For the text-containing cell, return its midpoint in [x, y] coordinate format. 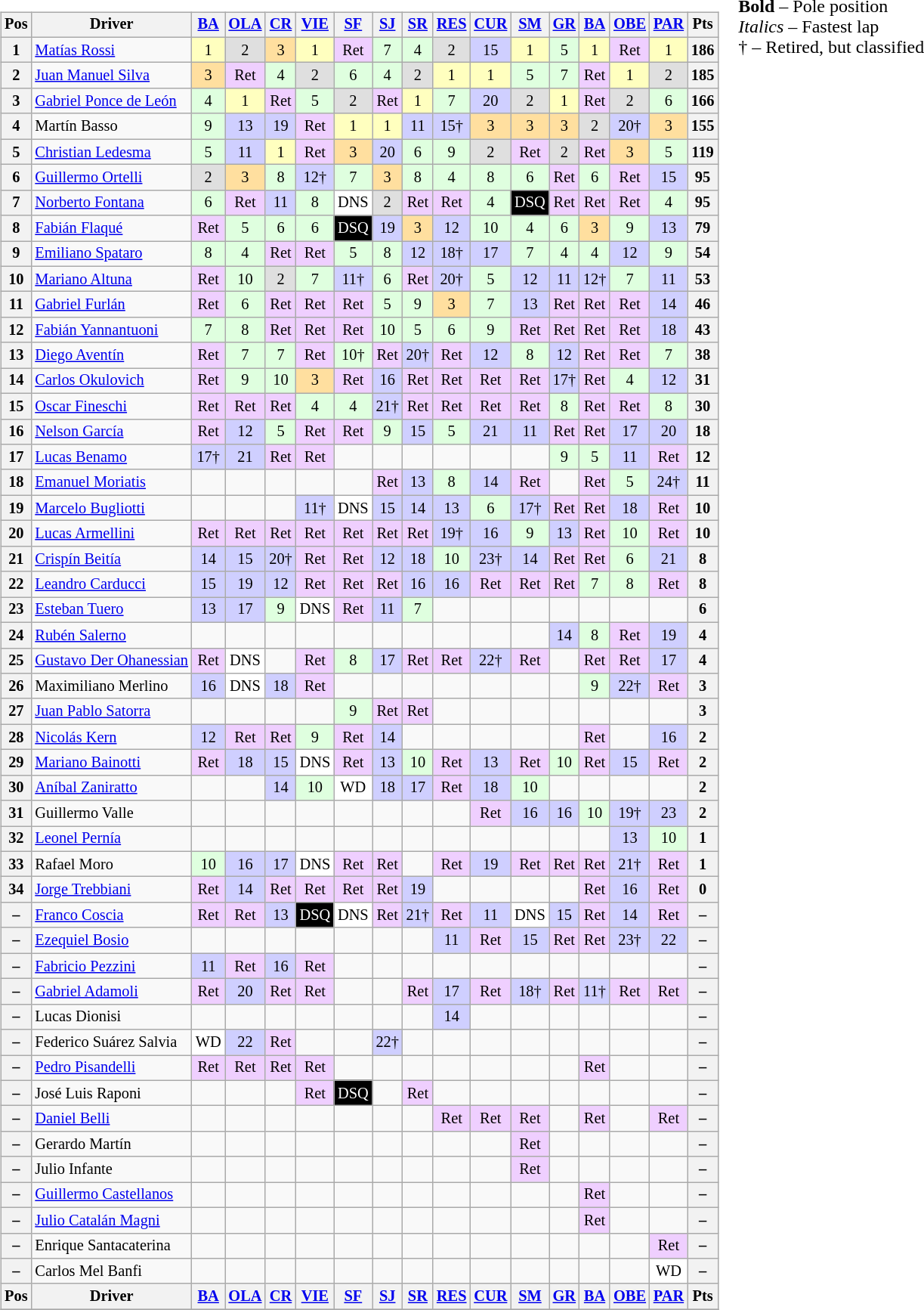
Emiliano Spataro [111, 254]
43 [703, 330]
Juan Pablo Satorra [111, 711]
Fabián Yannantuoni [111, 330]
Diego Aventín [111, 355]
24 [16, 635]
Guillermo Valle [111, 813]
Aníbal Zaniratto [111, 788]
Gabriel Adamoli [111, 992]
Julio Infante [111, 1169]
79 [703, 228]
186 [703, 50]
Esteban Tuero [111, 610]
Lucas Armellini [111, 534]
Nicolás Kern [111, 737]
155 [703, 126]
Guillermo Ortelli [111, 178]
Gustavo Der Ohanessian [111, 661]
Lucas Dionisi [111, 1017]
Federico Suárez Salvia [111, 1042]
Oscar Fineschi [111, 406]
29 [16, 763]
34 [16, 890]
Guillermo Castellanos [111, 1195]
46 [703, 305]
José Luis Raponi [111, 1093]
Christian Ledesma [111, 152]
Maximiliano Merlino [111, 686]
Norberto Fontana [111, 203]
15† [452, 126]
Rafael Moro [111, 864]
54 [703, 254]
Gerardo Martín [111, 1144]
Julio Catalán Magni [111, 1220]
Mariano Altuna [111, 279]
53 [703, 279]
Franco Coscia [111, 915]
0 [703, 890]
Emanuel Moriatis [111, 482]
Crispín Beitía [111, 559]
Martín Basso [111, 126]
25 [16, 661]
Lucas Benamo [111, 457]
Leandro Carducci [111, 584]
Carlos Mel Banfi [111, 1271]
Leonel Pernía [111, 839]
38 [703, 355]
Enrique Santacaterina [111, 1246]
Ezequiel Bosio [111, 940]
Daniel Belli [111, 1119]
185 [703, 76]
Fabián Flaqué [111, 228]
Jorge Trebbiani [111, 890]
Carlos Okulovich [111, 381]
Juan Manuel Silva [111, 76]
Gabriel Ponce de León [111, 101]
10† [353, 355]
33 [16, 864]
Rubén Salerno [111, 635]
Pedro Pisandelli [111, 1068]
32 [16, 839]
28 [16, 737]
24† [669, 482]
Nelson García [111, 432]
27 [16, 711]
Mariano Bainotti [111, 763]
Marcelo Bugliotti [111, 508]
166 [703, 101]
26 [16, 686]
Fabricio Pezzini [111, 966]
Gabriel Furlán [111, 305]
Matías Rossi [111, 50]
119 [703, 152]
